Output the (X, Y) coordinate of the center of the cell containing the given text.  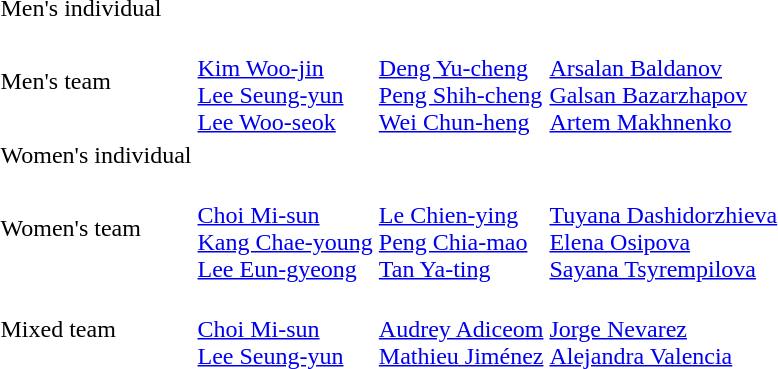
Le Chien-yingPeng Chia-maoTan Ya-ting (461, 228)
Choi Mi-sunKang Chae-youngLee Eun-gyeong (285, 228)
Deng Yu-chengPeng Shih-chengWei Chun-heng (461, 82)
Kim Woo-jinLee Seung-yunLee Woo-seok (285, 82)
